Provide the (X, Y) coordinate of the cell's center where the given text is located.  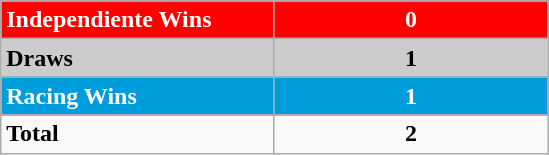
Independiente Wins (138, 20)
Draws (138, 58)
Total (138, 134)
Racing Wins (138, 96)
0 (411, 20)
2 (411, 134)
